Capture the cell that displays the provided text and extract its [x, y] central coordinate. 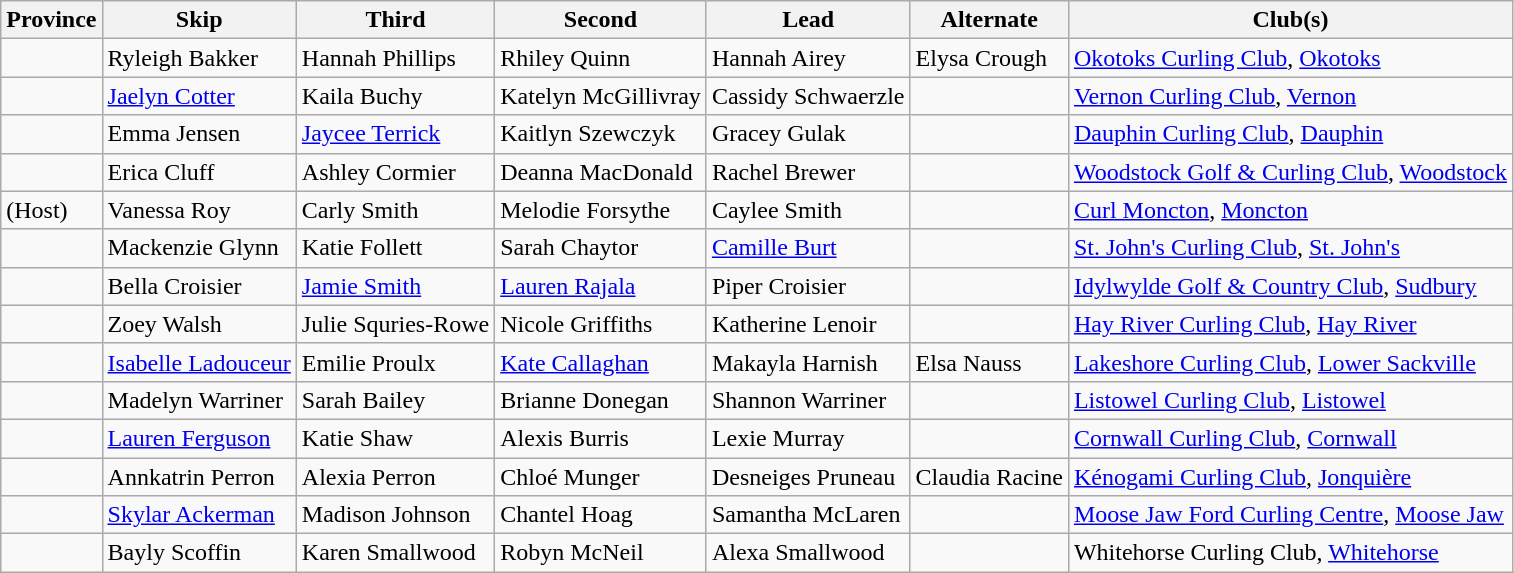
Lauren Rajala [601, 286]
Bella Croisier [199, 286]
Ryleigh Bakker [199, 58]
Lakeshore Curling Club, Lower Sackville [1290, 362]
Emilie Proulx [395, 362]
Isabelle Ladouceur [199, 362]
Madelyn Warriner [199, 400]
Sarah Chaytor [601, 248]
Sarah Bailey [395, 400]
Mackenzie Glynn [199, 248]
Hannah Phillips [395, 58]
Annkatrin Perron [199, 477]
Melodie Forsythe [601, 210]
Katie Shaw [395, 438]
Samantha McLaren [808, 515]
Curl Moncton, Moncton [1290, 210]
Robyn McNeil [601, 553]
Skylar Ackerman [199, 515]
Nicole Griffiths [601, 324]
Emma Jensen [199, 134]
Kaitlyn Szewczyk [601, 134]
Alternate [989, 20]
Katie Follett [395, 248]
Shannon Warriner [808, 400]
Rhiley Quinn [601, 58]
Dauphin Curling Club, Dauphin [1290, 134]
Lauren Ferguson [199, 438]
Katherine Lenoir [808, 324]
Claudia Racine [989, 477]
Listowel Curling Club, Listowel [1290, 400]
Alexis Burris [601, 438]
Woodstock Golf & Curling Club, Woodstock [1290, 172]
Alexa Smallwood [808, 553]
Province [52, 20]
Ashley Cormier [395, 172]
Chantel Hoag [601, 515]
Vernon Curling Club, Vernon [1290, 96]
Okotoks Curling Club, Okotoks [1290, 58]
Madison Johnson [395, 515]
Karen Smallwood [395, 553]
(Host) [52, 210]
Alexia Perron [395, 477]
Deanna MacDonald [601, 172]
Club(s) [1290, 20]
Brianne Donegan [601, 400]
Third [395, 20]
Lexie Murray [808, 438]
Caylee Smith [808, 210]
Whitehorse Curling Club, Whitehorse [1290, 553]
Hannah Airey [808, 58]
Julie Squries-Rowe [395, 324]
Gracey Gulak [808, 134]
Cassidy Schwaerzle [808, 96]
Erica Cluff [199, 172]
Skip [199, 20]
Piper Croisier [808, 286]
Second [601, 20]
St. John's Curling Club, St. John's [1290, 248]
Katelyn McGillivray [601, 96]
Desneiges Pruneau [808, 477]
Jamie Smith [395, 286]
Bayly Scoffin [199, 553]
Makayla Harnish [808, 362]
Rachel Brewer [808, 172]
Elsa Nauss [989, 362]
Vanessa Roy [199, 210]
Moose Jaw Ford Curling Centre, Moose Jaw [1290, 515]
Jaycee Terrick [395, 134]
Elysa Crough [989, 58]
Cornwall Curling Club, Cornwall [1290, 438]
Kaila Buchy [395, 96]
Kénogami Curling Club, Jonquière [1290, 477]
Camille Burt [808, 248]
Hay River Curling Club, Hay River [1290, 324]
Zoey Walsh [199, 324]
Lead [808, 20]
Jaelyn Cotter [199, 96]
Chloé Munger [601, 477]
Idylwylde Golf & Country Club, Sudbury [1290, 286]
Carly Smith [395, 210]
Kate Callaghan [601, 362]
